Scan for the cell matching the given text and deliver its [X, Y] coordinate at center. 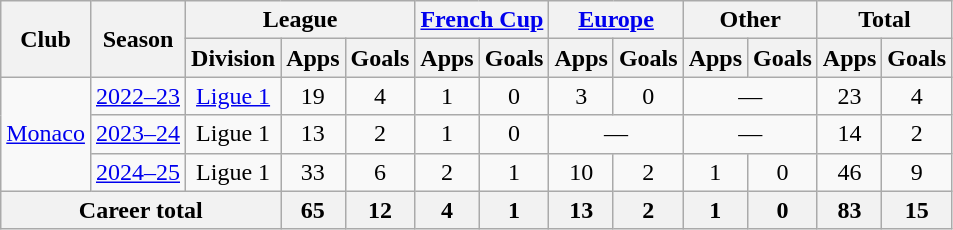
12 [380, 210]
Total [884, 20]
33 [313, 172]
Career total [141, 210]
46 [849, 172]
9 [917, 172]
2023–24 [138, 134]
15 [917, 210]
14 [849, 134]
Division [234, 58]
83 [849, 210]
League [300, 20]
Club [46, 39]
Monaco [46, 134]
19 [313, 96]
2024–25 [138, 172]
Europe [616, 20]
23 [849, 96]
French Cup [482, 20]
3 [581, 96]
2022–23 [138, 96]
10 [581, 172]
Season [138, 39]
Other [750, 20]
65 [313, 210]
6 [380, 172]
